Locate the cell with the specified text and output its (X, Y) center coordinate. 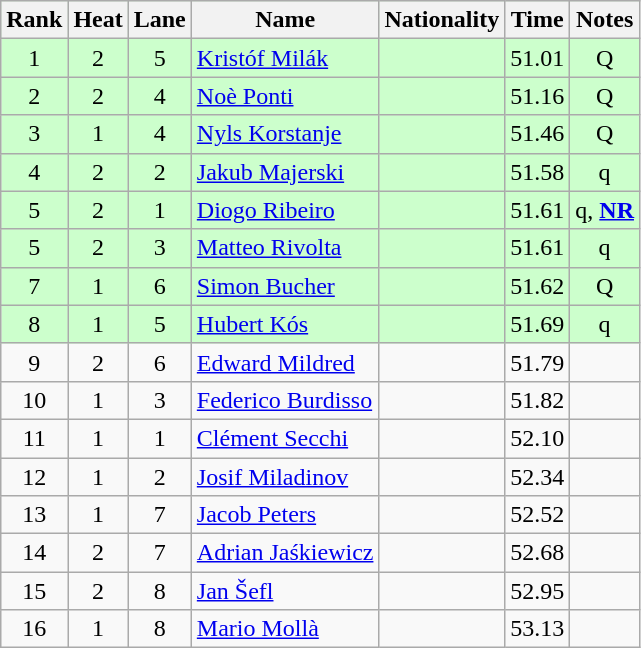
51.62 (538, 286)
52.68 (538, 553)
Simon Bucher (285, 286)
Mario Mollà (285, 629)
Federico Burdisso (285, 400)
16 (34, 629)
Nyls Korstanje (285, 134)
10 (34, 400)
Lane (160, 20)
Josif Miladinov (285, 477)
Jacob Peters (285, 515)
14 (34, 553)
Kristóf Milák (285, 58)
51.58 (538, 172)
Time (538, 20)
51.82 (538, 400)
12 (34, 477)
Notes (605, 20)
52.52 (538, 515)
53.13 (538, 629)
Jakub Majerski (285, 172)
Rank (34, 20)
Adrian Jaśkiewicz (285, 553)
Name (285, 20)
Diogo Ribeiro (285, 210)
Clément Secchi (285, 438)
Heat (98, 20)
52.95 (538, 591)
51.46 (538, 134)
51.01 (538, 58)
52.34 (538, 477)
Noè Ponti (285, 96)
51.16 (538, 96)
52.10 (538, 438)
13 (34, 515)
Matteo Rivolta (285, 248)
9 (34, 362)
51.79 (538, 362)
Hubert Kós (285, 324)
q, NR (605, 210)
Nationality (442, 20)
15 (34, 591)
51.69 (538, 324)
11 (34, 438)
Jan Šefl (285, 591)
Edward Mildred (285, 362)
